Capture the cell that displays the provided text and extract its [X, Y] central coordinate. 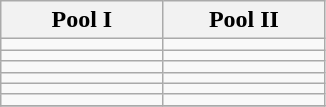
Pool I [82, 20]
Pool II [244, 20]
